From the cell containing the given text, extract its center point as (x, y) coordinate. 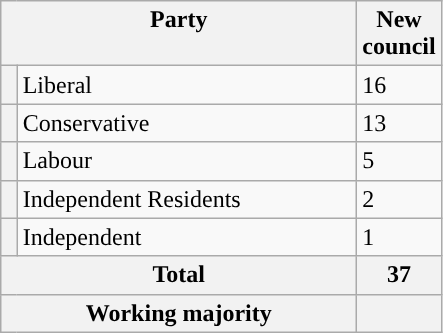
Conservative (187, 123)
1 (399, 237)
2 (399, 199)
16 (399, 85)
Labour (187, 161)
Independent (187, 237)
5 (399, 161)
Party (179, 34)
Total (179, 275)
37 (399, 275)
Working majority (179, 313)
New council (399, 34)
Independent Residents (187, 199)
13 (399, 123)
Liberal (187, 85)
